Pinpoint the cell where the given text exists, returning its [X, Y] midpoint coordinate. 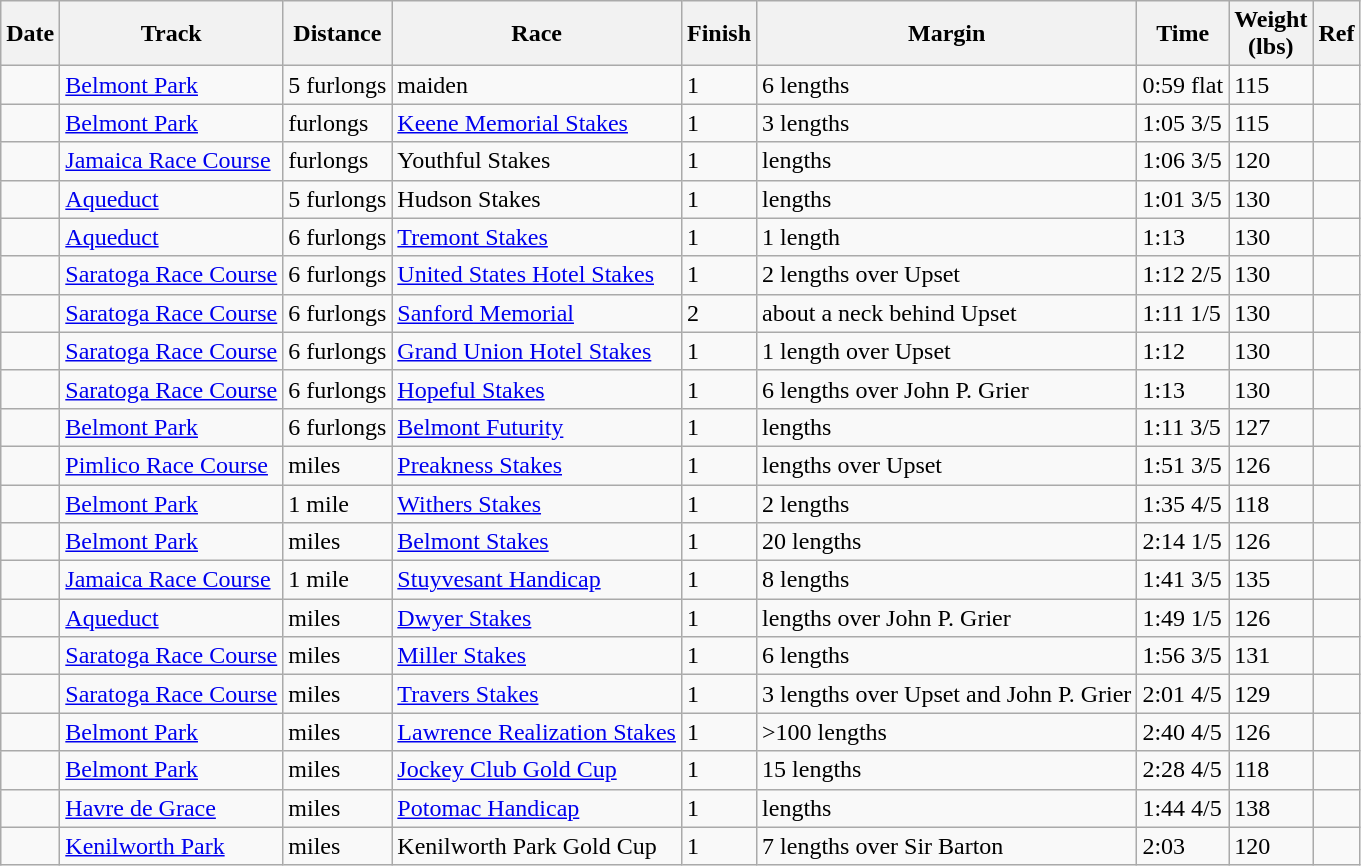
Track [172, 34]
Margin [947, 34]
Stuyvesant Handicap [537, 580]
1:05 3/5 [1183, 123]
Dwyer Stakes [537, 618]
lengths over Upset [947, 465]
138 [1271, 808]
Race [537, 34]
2:14 1/5 [1183, 542]
Keene Memorial Stakes [537, 123]
1:51 3/5 [1183, 465]
1:11 1/5 [1183, 313]
Havre de Grace [172, 808]
129 [1271, 694]
Belmont Stakes [537, 542]
1:41 3/5 [1183, 580]
Miller Stakes [537, 656]
Kenilworth Park [172, 846]
Preakness Stakes [537, 465]
Ref [1336, 34]
1:12 2/5 [1183, 275]
Withers Stakes [537, 503]
127 [1271, 427]
Tremont Stakes [537, 237]
Potomac Handicap [537, 808]
0:59 flat [1183, 85]
1:12 [1183, 351]
Date [30, 34]
Belmont Futurity [537, 427]
Distance [338, 34]
Time [1183, 34]
2 [718, 313]
Finish [718, 34]
8 lengths [947, 580]
Hudson Stakes [537, 199]
7 lengths over Sir Barton [947, 846]
131 [1271, 656]
20 lengths [947, 542]
lengths over John P. Grier [947, 618]
2:01 4/5 [1183, 694]
2 lengths [947, 503]
1:56 3/5 [1183, 656]
3 lengths [947, 123]
2 lengths over Upset [947, 275]
1:44 4/5 [1183, 808]
Hopeful Stakes [537, 389]
2:03 [1183, 846]
Weight (lbs) [1271, 34]
1 length [947, 237]
15 lengths [947, 770]
Lawrence Realization Stakes [537, 732]
1 length over Upset [947, 351]
2:40 4/5 [1183, 732]
>100 lengths [947, 732]
1:06 3/5 [1183, 161]
Sanford Memorial [537, 313]
Grand Union Hotel Stakes [537, 351]
1:35 4/5 [1183, 503]
maiden [537, 85]
1:49 1/5 [1183, 618]
1:11 3/5 [1183, 427]
Pimlico Race Course [172, 465]
about a neck behind Upset [947, 313]
United States Hotel Stakes [537, 275]
Travers Stakes [537, 694]
Kenilworth Park Gold Cup [537, 846]
3 lengths over Upset and John P. Grier [947, 694]
6 lengths over John P. Grier [947, 389]
Youthful Stakes [537, 161]
Jockey Club Gold Cup [537, 770]
2:28 4/5 [1183, 770]
1:01 3/5 [1183, 199]
135 [1271, 580]
